Search for the cell housing the specified text and yield its [X, Y] center coordinate. 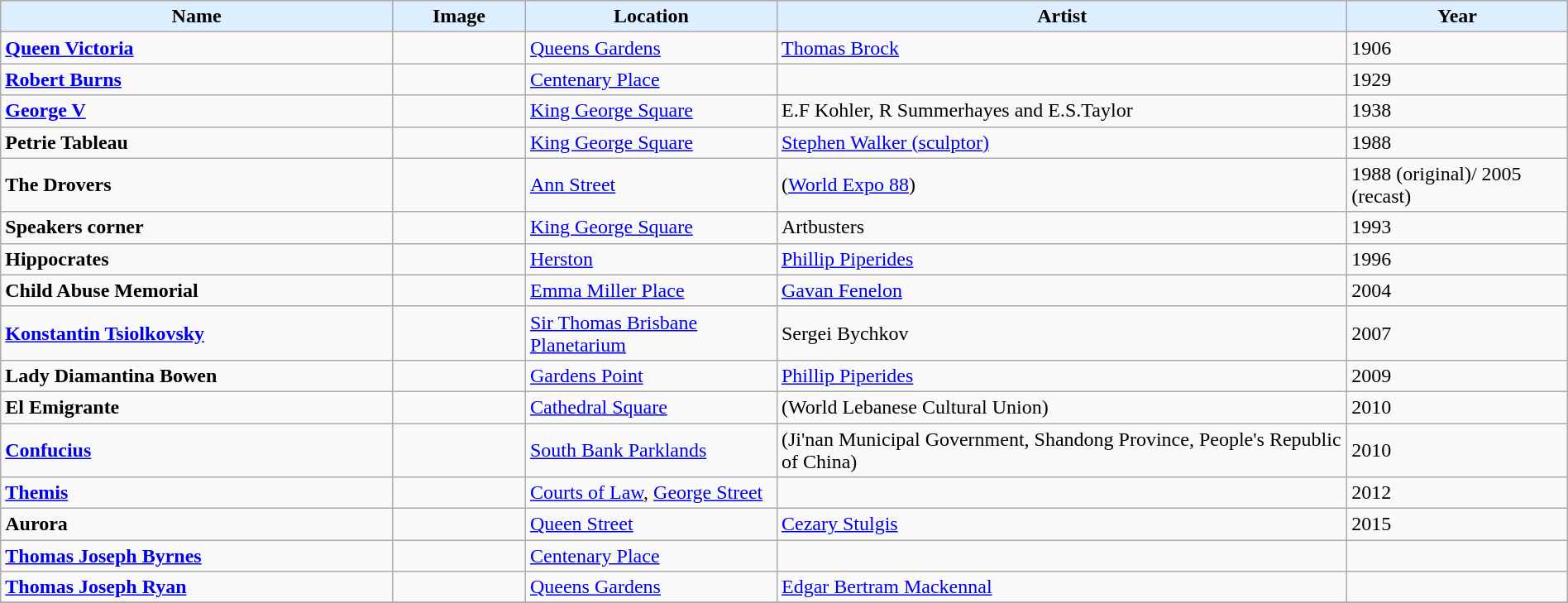
2015 [1457, 524]
Aurora [197, 524]
1906 [1457, 48]
(World Lebanese Cultural Union) [1062, 407]
Ann Street [651, 185]
Name [197, 17]
Thomas Joseph Ryan [197, 587]
2004 [1457, 290]
Image [458, 17]
2012 [1457, 493]
Stephen Walker (sculptor) [1062, 142]
Cezary Stulgis [1062, 524]
The Drovers [197, 185]
Edgar Bertram Mackennal [1062, 587]
Sergei Bychkov [1062, 333]
Artist [1062, 17]
El Emigrante [197, 407]
Queen Street [651, 524]
Year [1457, 17]
1929 [1457, 79]
Queen Victoria [197, 48]
George V [197, 111]
1996 [1457, 259]
Gardens Point [651, 376]
Emma Miller Place [651, 290]
Konstantin Tsiolkovsky [197, 333]
1993 [1457, 227]
Themis [197, 493]
Courts of Law, George Street [651, 493]
E.F Kohler, R Summerhayes and E.S.Taylor [1062, 111]
Artbusters [1062, 227]
Child Abuse Memorial [197, 290]
Herston [651, 259]
Speakers corner [197, 227]
2009 [1457, 376]
South Bank Parklands [651, 450]
(World Expo 88) [1062, 185]
Thomas Joseph Byrnes [197, 556]
(Ji'nan Municipal Government, Shandong Province, People's Republic of China) [1062, 450]
Sir Thomas Brisbane Planetarium [651, 333]
1988 (original)/ 2005 (recast) [1457, 185]
Petrie Tableau [197, 142]
1988 [1457, 142]
Thomas Brock [1062, 48]
Robert Burns [197, 79]
Confucius [197, 450]
Lady Diamantina Bowen [197, 376]
2007 [1457, 333]
1938 [1457, 111]
Cathedral Square [651, 407]
Location [651, 17]
Gavan Fenelon [1062, 290]
Hippocrates [197, 259]
